From the cell containing the given text, extract its center point as (X, Y) coordinate. 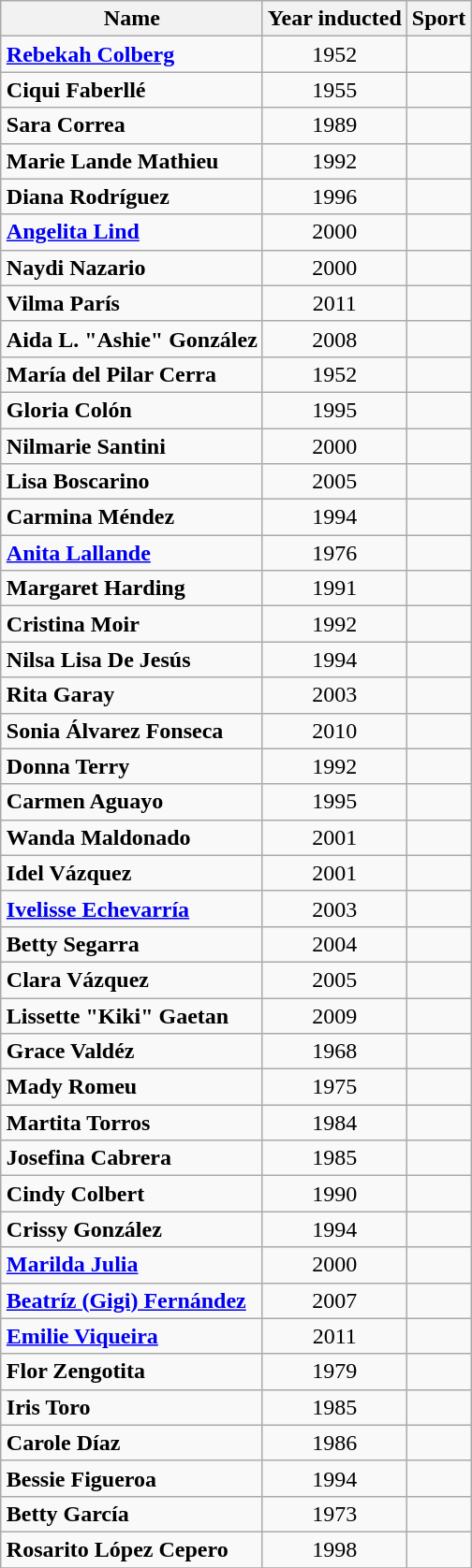
1991 (334, 588)
Year inducted (334, 19)
1990 (334, 1194)
Martita Torros (131, 1123)
Sport (438, 19)
1998 (334, 1549)
Diana Rodríguez (131, 196)
Carmina Méndez (131, 517)
Gloria Colón (131, 410)
María del Pilar Cerra (131, 374)
Name (131, 19)
Nilsa Lisa De Jesús (131, 660)
Idel Vázquez (131, 873)
Naydi Nazario (131, 268)
Carmen Aguayo (131, 802)
1989 (334, 125)
1968 (334, 1052)
Clara Vázquez (131, 980)
Emilie Viqueira (131, 1336)
Marilda Julia (131, 1265)
Betty Segarra (131, 944)
Mady Romeu (131, 1087)
Beatríz (Gigi) Fernández (131, 1300)
Anita Lallande (131, 553)
2009 (334, 1015)
Donna Terry (131, 766)
2008 (334, 339)
1976 (334, 553)
1986 (334, 1443)
Grace Valdéz (131, 1052)
Sara Correa (131, 125)
1955 (334, 90)
Cindy Colbert (131, 1194)
Lissette "Kiki" Gaetan (131, 1015)
1984 (334, 1123)
Lisa Boscarino (131, 482)
Ivelisse Echevarría (131, 908)
Rebekah Colberg (131, 54)
Sonia Álvarez Fonseca (131, 731)
Vilma París (131, 303)
Nilmarie Santini (131, 446)
Cristina Moir (131, 624)
Josefina Cabrera (131, 1158)
Margaret Harding (131, 588)
Marie Lande Mathieu (131, 161)
2007 (334, 1300)
Crissy González (131, 1229)
Carole Díaz (131, 1443)
2004 (334, 944)
Aida L. "Ashie" González (131, 339)
1975 (334, 1087)
1979 (334, 1372)
Flor Zengotita (131, 1372)
Iris Toro (131, 1407)
2010 (334, 731)
1996 (334, 196)
1973 (334, 1514)
Wanda Maldonado (131, 837)
Angelita Lind (131, 232)
Rita Garay (131, 695)
Ciqui Faberllé (131, 90)
Bessie Figueroa (131, 1478)
Betty García (131, 1514)
Rosarito López Cepero (131, 1549)
